Extract the [x, y] coordinate from the center of the cell holding the provided text.  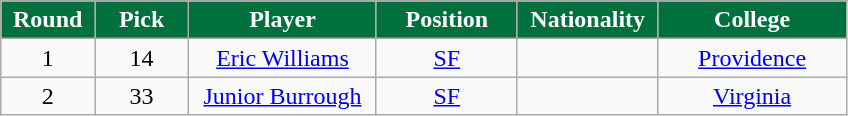
1 [48, 58]
14 [142, 58]
Virginia [752, 96]
College [752, 20]
Player [283, 20]
Nationality [588, 20]
33 [142, 96]
Providence [752, 58]
Eric Williams [283, 58]
Pick [142, 20]
Position [446, 20]
Round [48, 20]
2 [48, 96]
Junior Burrough [283, 96]
